Search for the cell housing the specified text and yield its (x, y) center coordinate. 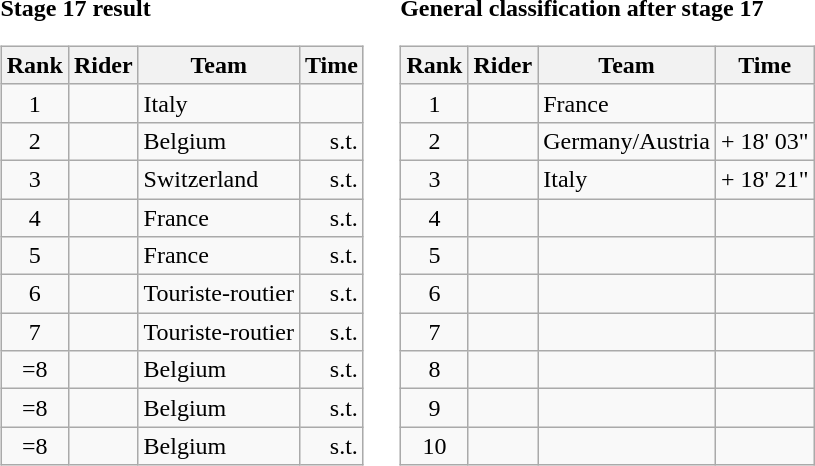
Switzerland (218, 179)
10 (434, 446)
+ 18' 03" (764, 141)
Germany/Austria (627, 141)
9 (434, 408)
8 (434, 370)
+ 18' 21" (764, 179)
